Search for the cell housing the specified text and yield its [X, Y] center coordinate. 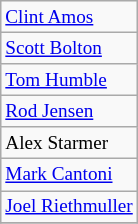
Mark Cantoni [70, 175]
Tom Humble [70, 80]
Alex Starmer [70, 143]
Clint Amos [70, 17]
Rod Jensen [70, 111]
Scott Bolton [70, 48]
Joel Riethmuller [70, 206]
